Return the (X, Y) coordinate for the center point of the cell that contains the specified text.  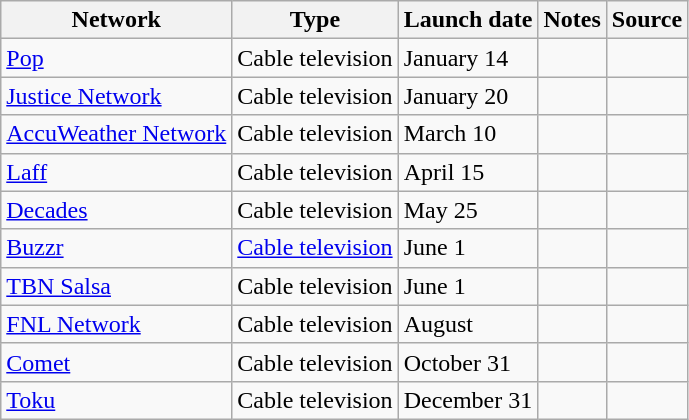
Type (315, 20)
FNL Network (116, 324)
October 31 (468, 362)
January 20 (468, 96)
Launch date (468, 20)
TBN Salsa (116, 286)
Notes (572, 20)
Pop (116, 58)
Buzzr (116, 248)
May 25 (468, 210)
Decades (116, 210)
April 15 (468, 172)
Toku (116, 400)
Laff (116, 172)
December 31 (468, 400)
Source (646, 20)
Network (116, 20)
January 14 (468, 58)
Justice Network (116, 96)
March 10 (468, 134)
August (468, 324)
Comet (116, 362)
AccuWeather Network (116, 134)
